Output the (x, y) coordinate of the center of the cell containing the given text.  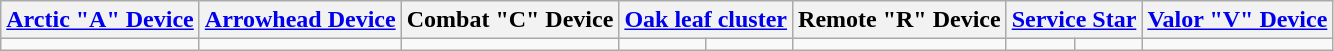
Remote "R" Device (900, 20)
Arctic "A" Device (100, 20)
Oak leaf cluster (706, 20)
Service Star (1074, 20)
Arrowhead Device (300, 20)
Valor "V" Device (1238, 20)
Combat "C" Device (510, 20)
